Capture the cell that displays the provided text and extract its [x, y] central coordinate. 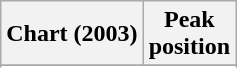
Chart (2003) [72, 34]
Peak position [189, 34]
